Pinpoint the cell where the given text exists, returning its (x, y) midpoint coordinate. 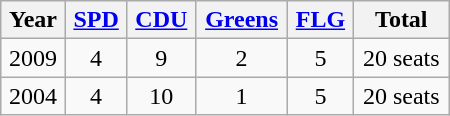
2009 (33, 58)
CDU (162, 20)
SPD (96, 20)
10 (162, 96)
Year (33, 20)
2004 (33, 96)
Total (401, 20)
2 (242, 58)
1 (242, 96)
Greens (242, 20)
9 (162, 58)
FLG (320, 20)
